Scan for the cell matching the given text and deliver its [X, Y] coordinate at center. 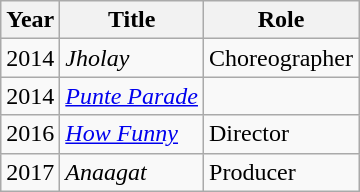
Anaagat [132, 172]
Year [30, 20]
Title [132, 20]
Director [282, 134]
Choreographer [282, 58]
Role [282, 20]
2017 [30, 172]
How Funny [132, 134]
Punte Parade [132, 96]
2016 [30, 134]
Jholay [132, 58]
Producer [282, 172]
